Locate the cell with the specified text and output its [X, Y] center coordinate. 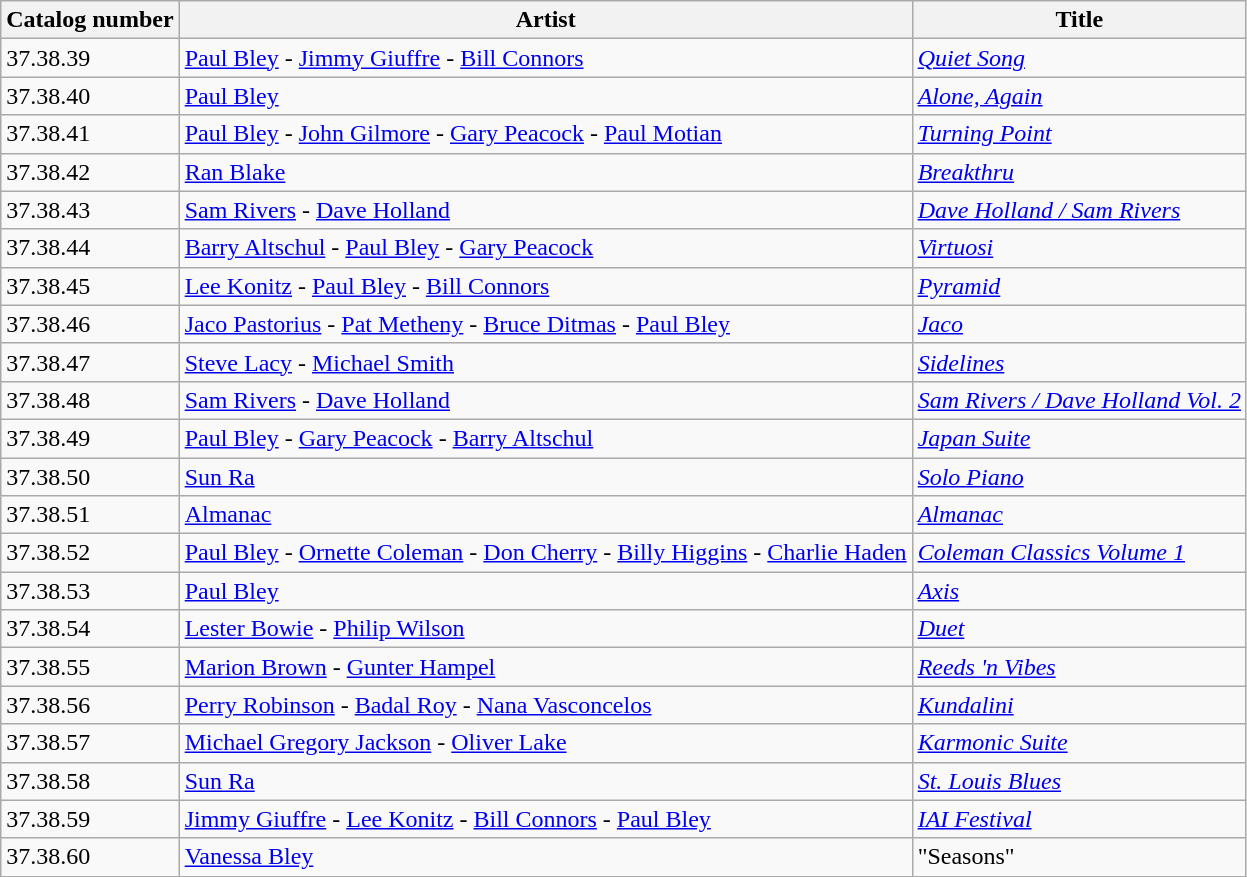
Axis [1079, 591]
37.38.58 [90, 781]
Paul Bley - John Gilmore - Gary Peacock - Paul Motian [546, 134]
Coleman Classics Volume 1 [1079, 553]
37.38.57 [90, 743]
Reeds 'n Vibes [1079, 667]
37.38.46 [90, 324]
Virtuosi [1079, 248]
Lee Konitz - Paul Bley - Bill Connors [546, 286]
37.38.60 [90, 857]
37.38.48 [90, 400]
Lester Bowie - Philip Wilson [546, 629]
37.38.59 [90, 819]
Japan Suite [1079, 438]
Solo Piano [1079, 477]
Dave Holland / Sam Rivers [1079, 210]
Catalog number [90, 20]
37.38.41 [90, 134]
Barry Altschul - Paul Bley - Gary Peacock [546, 248]
Ran Blake [546, 172]
37.38.40 [90, 96]
37.38.43 [90, 210]
Marion Brown - Gunter Hampel [546, 667]
Quiet Song [1079, 58]
Paul Bley - Jimmy Giuffre - Bill Connors [546, 58]
Karmonic Suite [1079, 743]
Artist [546, 20]
37.38.39 [90, 58]
37.38.56 [90, 705]
37.38.51 [90, 515]
Michael Gregory Jackson - Oliver Lake [546, 743]
"Seasons" [1079, 857]
Pyramid [1079, 286]
37.38.44 [90, 248]
37.38.42 [90, 172]
37.38.50 [90, 477]
Paul Bley - Gary Peacock - Barry Altschul [546, 438]
Turning Point [1079, 134]
Jimmy Giuffre - Lee Konitz - Bill Connors - Paul Bley [546, 819]
Perry Robinson - Badal Roy - Nana Vasconcelos [546, 705]
Kundalini [1079, 705]
Steve Lacy - Michael Smith [546, 362]
Sam Rivers / Dave Holland Vol. 2 [1079, 400]
37.38.45 [90, 286]
37.38.55 [90, 667]
37.38.49 [90, 438]
Paul Bley - Ornette Coleman - Don Cherry - Billy Higgins - Charlie Haden [546, 553]
Jaco Pastorius - Pat Metheny - Bruce Ditmas - Paul Bley [546, 324]
Duet [1079, 629]
37.38.47 [90, 362]
Sidelines [1079, 362]
Vanessa Bley [546, 857]
Breakthru [1079, 172]
37.38.54 [90, 629]
IAI Festival [1079, 819]
Jaco [1079, 324]
Alone, Again [1079, 96]
Title [1079, 20]
37.38.52 [90, 553]
St. Louis Blues [1079, 781]
37.38.53 [90, 591]
